Extract the (x, y) coordinate from the center of the cell holding the provided text.  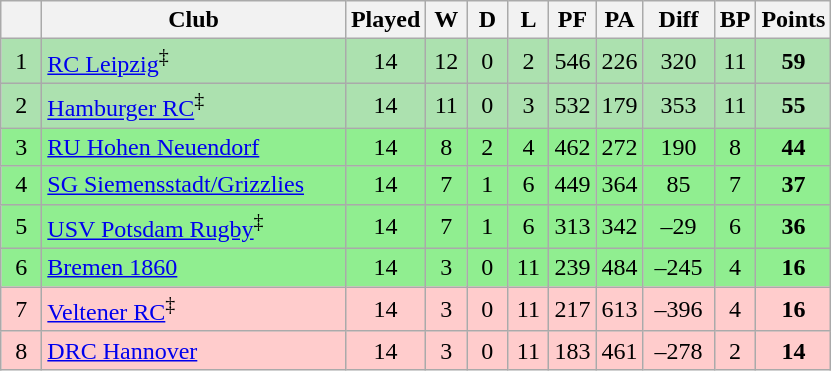
USV Potsdam Rugby‡ (194, 226)
Bremen 1860 (194, 268)
D (488, 20)
461 (620, 350)
PF (572, 20)
342 (620, 226)
484 (620, 268)
Hamburger RC‡ (194, 106)
BP (735, 20)
Club (194, 20)
Diff (678, 20)
–278 (678, 350)
SG Siemensstadt/Grizzlies (194, 185)
37 (794, 185)
364 (620, 185)
RC Leipzig‡ (194, 62)
44 (794, 147)
320 (678, 62)
183 (572, 350)
Points (794, 20)
5 (22, 226)
532 (572, 106)
239 (572, 268)
–396 (678, 310)
613 (620, 310)
L (528, 20)
449 (572, 185)
RU Hohen Neuendorf (194, 147)
353 (678, 106)
Veltener RC‡ (194, 310)
272 (620, 147)
12 (446, 62)
DRC Hannover (194, 350)
462 (572, 147)
36 (794, 226)
217 (572, 310)
190 (678, 147)
W (446, 20)
546 (572, 62)
226 (620, 62)
PA (620, 20)
–29 (678, 226)
179 (620, 106)
55 (794, 106)
313 (572, 226)
Played (385, 20)
85 (678, 185)
–245 (678, 268)
59 (794, 62)
